Locate the cell with the specified text and output its (X, Y) center coordinate. 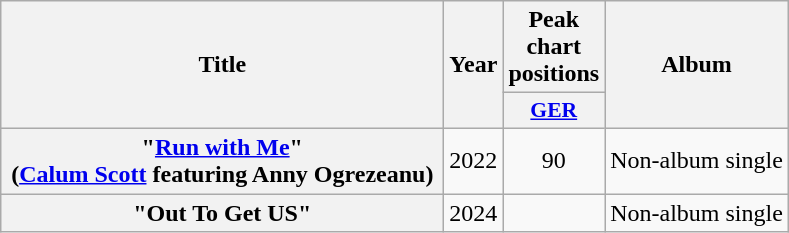
GER (554, 111)
Title (222, 65)
2024 (474, 213)
Album (697, 65)
2022 (474, 160)
"Out To Get US" (222, 213)
Peak chart positions (554, 47)
90 (554, 160)
"Run with Me"(Calum Scott featuring Anny Ogrezeanu) (222, 160)
Year (474, 65)
